Determine the (x, y) coordinate at the center of the cell enclosing the given text.  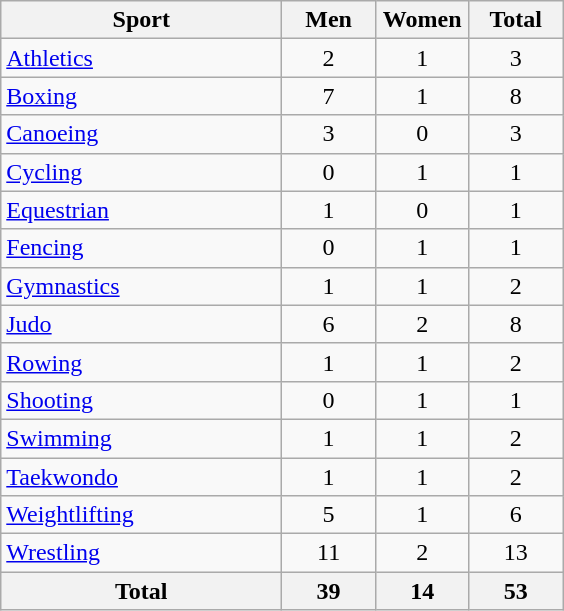
Swimming (142, 438)
Fencing (142, 248)
Taekwondo (142, 477)
5 (329, 515)
39 (329, 591)
Rowing (142, 362)
Canoeing (142, 134)
7 (329, 96)
Cycling (142, 172)
Weightlifting (142, 515)
Women (422, 20)
11 (329, 553)
Gymnastics (142, 286)
Sport (142, 20)
Men (329, 20)
Boxing (142, 96)
13 (516, 553)
Shooting (142, 400)
Judo (142, 324)
Athletics (142, 58)
Wrestling (142, 553)
Equestrian (142, 210)
53 (516, 591)
14 (422, 591)
